Pinpoint the cell where the given text exists, returning its (x, y) midpoint coordinate. 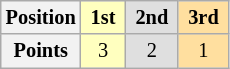
3rd (203, 17)
2nd (152, 17)
2 (152, 51)
1 (203, 51)
Position (41, 17)
1st (104, 17)
3 (104, 51)
Points (41, 51)
